Detect which cell encompasses the target text, then output its (x, y) center coordinate. 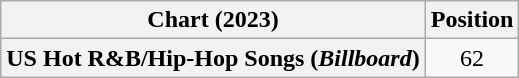
US Hot R&B/Hip-Hop Songs (Billboard) (213, 58)
Chart (2023) (213, 20)
62 (472, 58)
Position (472, 20)
